For the text-containing cell, return its midpoint in (x, y) coordinate format. 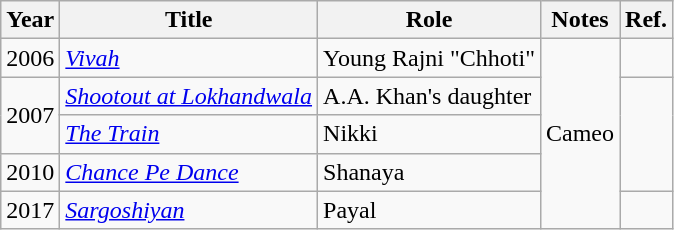
Chance Pe Dance (189, 172)
Shootout at Lokhandwala (189, 96)
Notes (580, 20)
Year (30, 20)
Sargoshiyan (189, 210)
Role (430, 20)
Vivah (189, 58)
A.A. Khan's daughter (430, 96)
The Train (189, 134)
Payal (430, 210)
Ref. (646, 20)
2006 (30, 58)
Nikki (430, 134)
Title (189, 20)
2017 (30, 210)
2010 (30, 172)
2007 (30, 115)
Young Rajni "Chhoti" (430, 58)
Cameo (580, 134)
Shanaya (430, 172)
